Return the [X, Y] coordinate for the center point of the cell that contains the specified text.  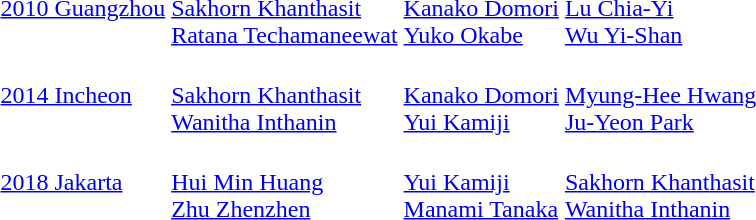
Sakhorn Khanthasit Wanitha Inthanin [284, 95]
Kanako Domori Yui Kamiji [481, 95]
